Determine the (X, Y) coordinate at the center of the cell enclosing the given text.  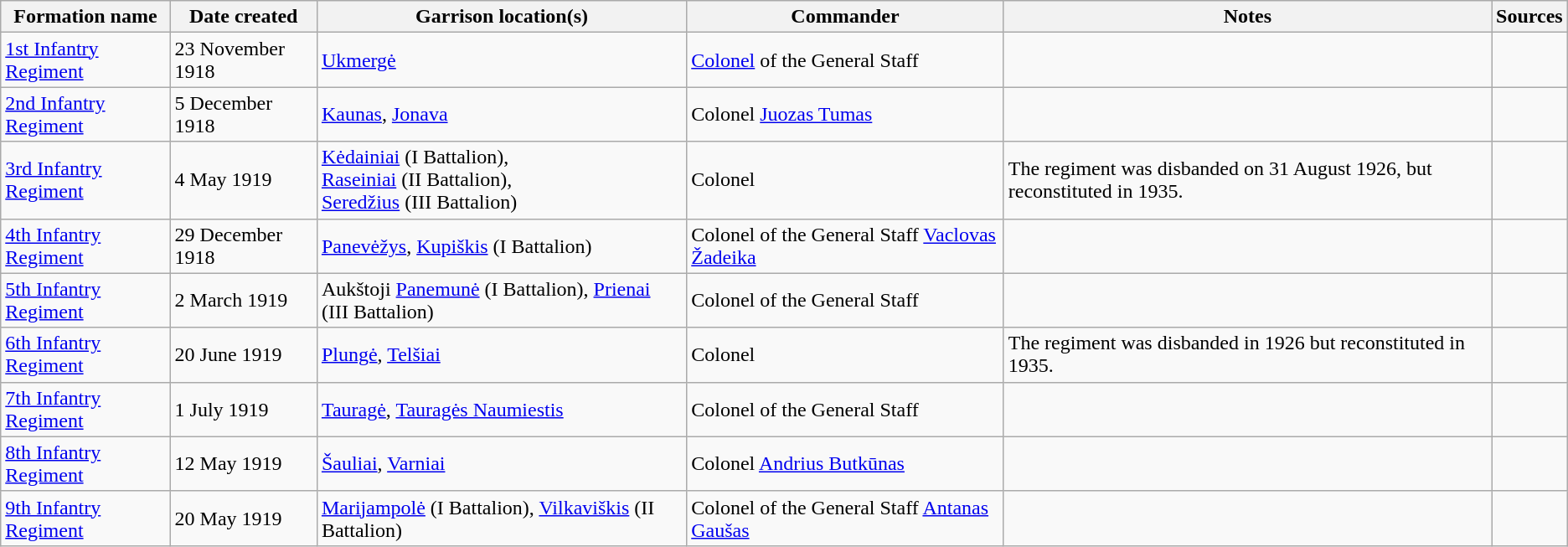
29 December 1918 (243, 246)
6th Infantry Regiment (85, 355)
Colonel of the General Staff Vaclovas Žadeika (846, 246)
Ukmergė (501, 60)
3rd Infantry Regiment (85, 180)
Tauragė, Tauragės Naumiestis (501, 409)
1st Infantry Regiment (85, 60)
Panevėžys, Kupiškis (I Battalion) (501, 246)
Colonel Juozas Tumas (846, 114)
7th Infantry Regiment (85, 409)
12 May 1919 (243, 464)
Aukštoji Panemunė (I Battalion), Prienai (III Battalion) (501, 300)
Plungė, Telšiai (501, 355)
Kaunas, Jonava (501, 114)
1 July 1919 (243, 409)
4 May 1919 (243, 180)
The regiment was disbanded on 31 August 1926, but reconstituted in 1935. (1247, 180)
8th Infantry Regiment (85, 464)
5th Infantry Regiment (85, 300)
Notes (1247, 17)
Šauliai, Varniai (501, 464)
Marijampolė (I Battalion), Vilkaviškis (II Battalion) (501, 518)
Colonel Andrius Butkūnas (846, 464)
Colonel of the General Staff Antanas Gaušas (846, 518)
4th Infantry Regiment (85, 246)
2 March 1919 (243, 300)
23 November 1918 (243, 60)
Commander (846, 17)
9th Infantry Regiment (85, 518)
20 May 1919 (243, 518)
Kėdainiai (I Battalion),Raseiniai (II Battalion),Seredžius (III Battalion) (501, 180)
Formation name (85, 17)
5 December 1918 (243, 114)
20 June 1919 (243, 355)
Garrison location(s) (501, 17)
2nd Infantry Regiment (85, 114)
Sources (1529, 17)
Date created (243, 17)
The regiment was disbanded in 1926 but reconstituted in 1935. (1247, 355)
